Return [x, y] of the center of cell containing provided text 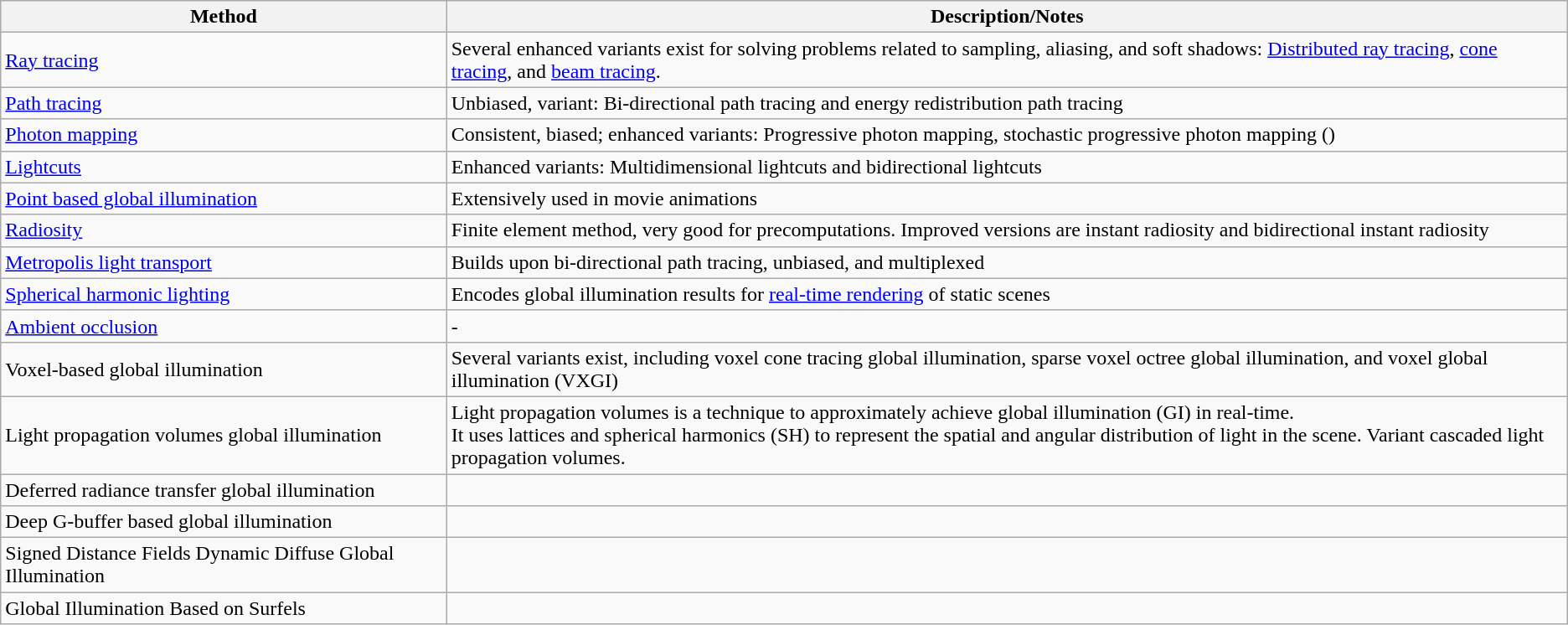
Deferred radiance transfer global illumination [224, 490]
Signed Distance Fields Dynamic Diffuse Global Illumination [224, 565]
Path tracing [224, 103]
Ambient occlusion [224, 326]
Point based global illumination [224, 199]
Light propagation volumes global illumination [224, 435]
Deep G-buffer based global illumination [224, 522]
Ray tracing [224, 60]
Consistent, biased; enhanced variants: Progressive photon mapping, stochastic progressive photon mapping () [1007, 135]
Description/Notes [1007, 17]
Photon mapping [224, 135]
- [1007, 326]
Extensively used in movie animations [1007, 199]
Radiosity [224, 230]
Finite element method, very good for precomputations. Improved versions are instant radiosity and bidirectional instant radiosity [1007, 230]
Metropolis light transport [224, 262]
Unbiased, variant: Bi-directional path tracing and energy redistribution path tracing [1007, 103]
Enhanced variants: Multidimensional lightcuts and bidirectional lightcuts [1007, 167]
Lightcuts [224, 167]
Method [224, 17]
Builds upon bi-directional path tracing, unbiased, and multiplexed [1007, 262]
Encodes global illumination results for real-time rendering of static scenes [1007, 294]
Global Illumination Based on Surfels [224, 608]
Spherical harmonic lighting [224, 294]
Voxel-based global illumination [224, 369]
